Identify which cell holds the provided text, then report its (x, y) central coordinate. 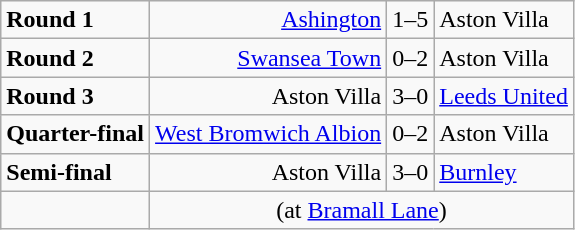
Round 1 (76, 20)
(at Bramall Lane) (362, 210)
Ashington (268, 20)
West Bromwich Albion (268, 134)
1–5 (410, 20)
Round 2 (76, 58)
Round 3 (76, 96)
Burnley (504, 172)
Semi-final (76, 172)
Swansea Town (268, 58)
Leeds United (504, 96)
Quarter-final (76, 134)
